Capture the cell that displays the provided text and extract its (x, y) central coordinate. 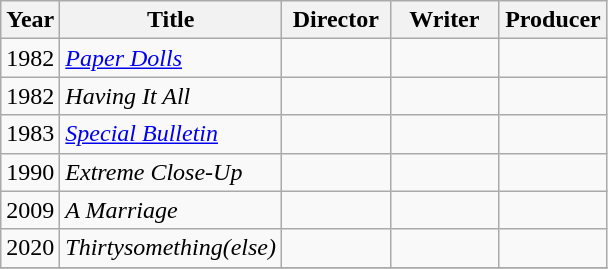
Writer (444, 20)
2020 (30, 248)
2009 (30, 210)
Thirtysomething(else) (171, 248)
Year (30, 20)
A Marriage (171, 210)
Special Bulletin (171, 134)
1983 (30, 134)
Producer (554, 20)
Director (336, 20)
Title (171, 20)
Paper Dolls (171, 58)
1990 (30, 172)
Extreme Close-Up (171, 172)
Having It All (171, 96)
